Determine the (x, y) coordinate at the center of the cell enclosing the given text.  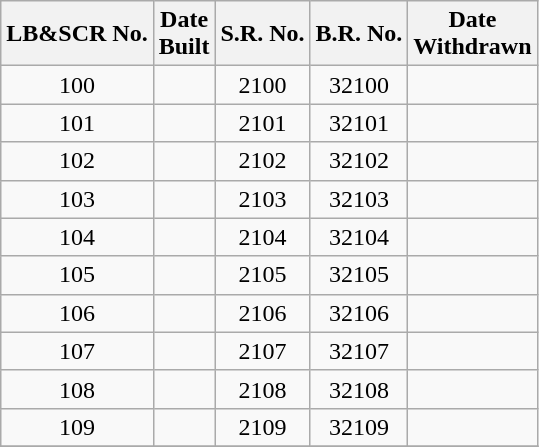
32106 (359, 313)
106 (77, 313)
LB&SCR No. (77, 34)
2100 (262, 85)
32100 (359, 85)
B.R. No. (359, 34)
DateBuilt (184, 34)
107 (77, 351)
2108 (262, 389)
S.R. No. (262, 34)
2107 (262, 351)
101 (77, 123)
2102 (262, 161)
32108 (359, 389)
2104 (262, 237)
100 (77, 85)
DateWithdrawn (472, 34)
2105 (262, 275)
32103 (359, 199)
105 (77, 275)
32107 (359, 351)
2101 (262, 123)
102 (77, 161)
108 (77, 389)
32102 (359, 161)
32105 (359, 275)
2103 (262, 199)
2106 (262, 313)
104 (77, 237)
2109 (262, 427)
103 (77, 199)
32101 (359, 123)
32109 (359, 427)
32104 (359, 237)
109 (77, 427)
